Find where the given text appears and provide that cell's center as [x, y] coordinate. 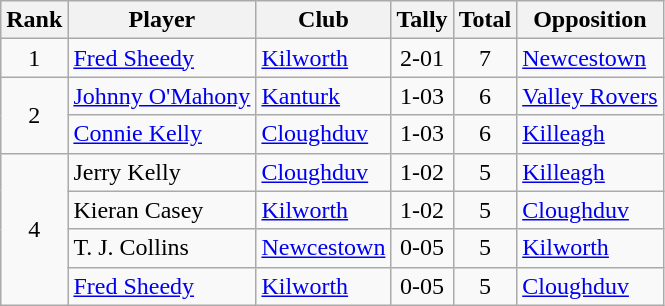
Total [485, 20]
Valley Rovers [590, 96]
Opposition [590, 20]
Player [162, 20]
Kieran Casey [162, 210]
Jerry Kelly [162, 172]
Tally [422, 20]
7 [485, 58]
T. J. Collins [162, 248]
Connie Kelly [162, 134]
1 [34, 58]
Rank [34, 20]
Club [324, 20]
Kanturk [324, 96]
2 [34, 115]
4 [34, 229]
2-01 [422, 58]
Johnny O'Mahony [162, 96]
